Capture the cell that displays the provided text and extract its (X, Y) central coordinate. 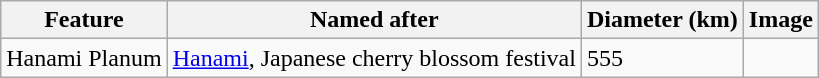
Diameter (km) (662, 20)
Hanami, Japanese cherry blossom festival (374, 58)
Feature (84, 20)
Hanami Planum (84, 58)
Named after (374, 20)
555 (662, 58)
Image (780, 20)
